Pinpoint the cell where the given text exists, returning its (X, Y) midpoint coordinate. 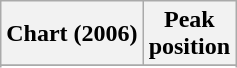
Chart (2006) (72, 34)
Peakposition (189, 34)
